Scan for the cell matching the given text and deliver its [X, Y] coordinate at center. 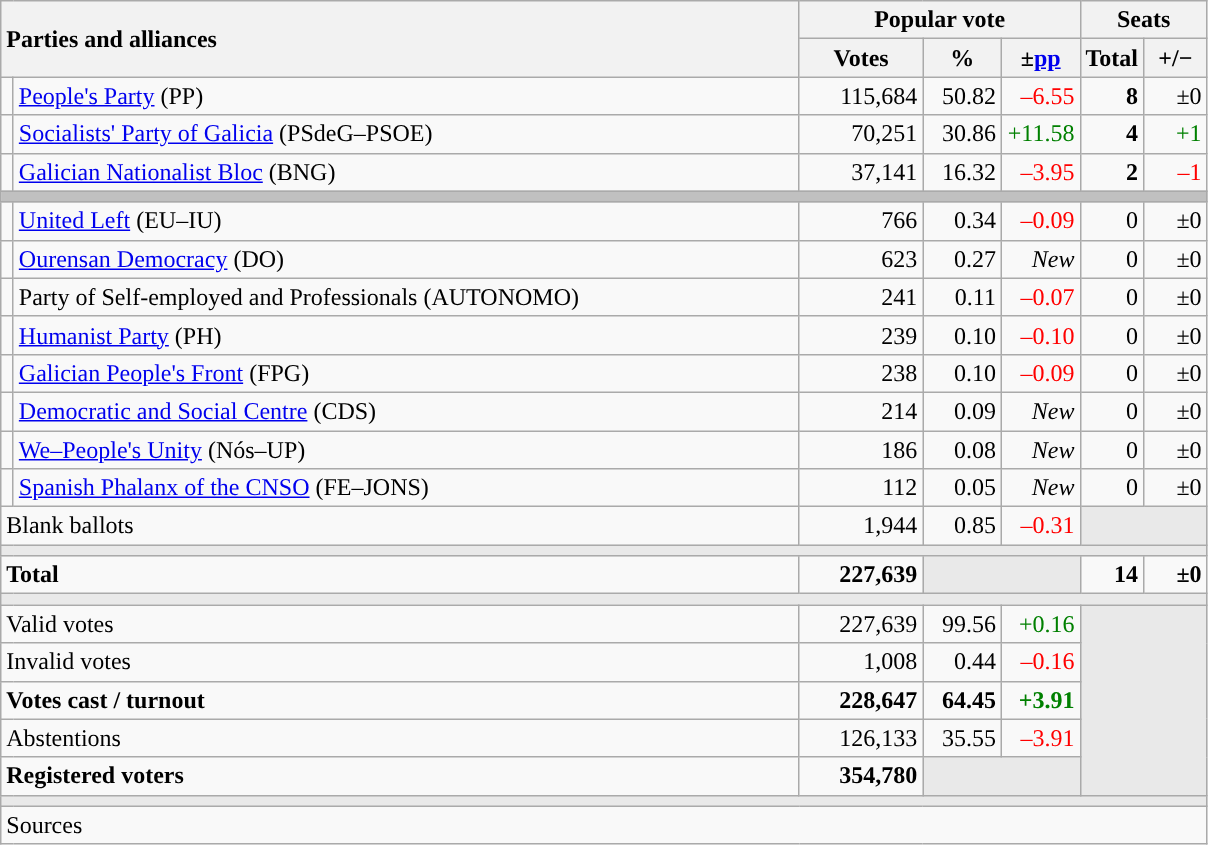
Registered voters [400, 776]
Galician Nationalist Bloc (BNG) [406, 172]
% [962, 58]
50.82 [962, 96]
228,647 [861, 700]
Ourensan Democracy (DO) [406, 259]
214 [861, 411]
+1 [1176, 134]
–0.07 [1040, 297]
Sources [604, 825]
Popular vote [940, 20]
–0.31 [1040, 526]
–3.95 [1040, 172]
37,141 [861, 172]
People's Party (PP) [406, 96]
Party of Self-employed and Professionals (AUTONOMO) [406, 297]
Valid votes [400, 624]
2 [1112, 172]
0.85 [962, 526]
4 [1112, 134]
Abstentions [400, 738]
Socialists' Party of Galicia (PSdeG–PSOE) [406, 134]
Humanist Party (PH) [406, 335]
1,008 [861, 662]
United Left (EU–IU) [406, 221]
–1 [1176, 172]
+11.58 [1040, 134]
1,944 [861, 526]
30.86 [962, 134]
0.11 [962, 297]
241 [861, 297]
239 [861, 335]
Spanish Phalanx of the CNSO (FE–JONS) [406, 488]
Votes cast / turnout [400, 700]
0.27 [962, 259]
0.05 [962, 488]
112 [861, 488]
Seats [1144, 20]
Invalid votes [400, 662]
0.09 [962, 411]
16.32 [962, 172]
–0.10 [1040, 335]
We–People's Unity (Nós–UP) [406, 449]
–6.55 [1040, 96]
+/− [1176, 58]
766 [861, 221]
238 [861, 373]
14 [1112, 575]
115,684 [861, 96]
99.56 [962, 624]
–3.91 [1040, 738]
–0.16 [1040, 662]
+3.91 [1040, 700]
35.55 [962, 738]
623 [861, 259]
Blank ballots [400, 526]
64.45 [962, 700]
0.08 [962, 449]
Votes [861, 58]
+0.16 [1040, 624]
±pp [1040, 58]
0.34 [962, 221]
0.44 [962, 662]
Galician People's Front (FPG) [406, 373]
70,251 [861, 134]
8 [1112, 96]
354,780 [861, 776]
Democratic and Social Centre (CDS) [406, 411]
126,133 [861, 738]
Parties and alliances [400, 39]
186 [861, 449]
